From the cell containing the given text, extract its center point as (x, y) coordinate. 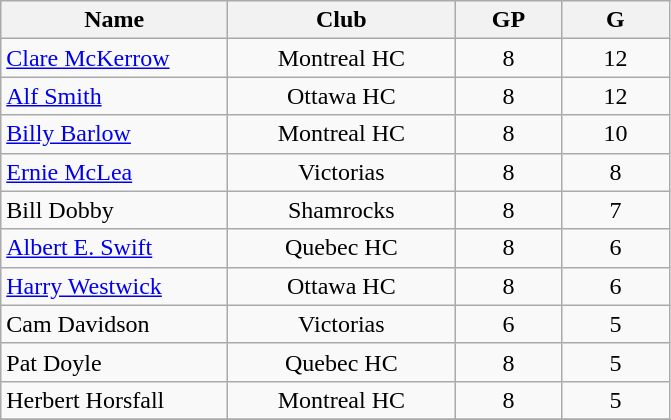
Shamrocks (342, 210)
GP (508, 20)
Harry Westwick (114, 286)
Billy Barlow (114, 134)
Cam Davidson (114, 324)
Pat Doyle (114, 362)
Bill Dobby (114, 210)
Clare McKerrow (114, 58)
10 (616, 134)
Albert E. Swift (114, 248)
Herbert Horsfall (114, 400)
Club (342, 20)
G (616, 20)
Ernie McLea (114, 172)
Name (114, 20)
Alf Smith (114, 96)
7 (616, 210)
